Locate the cell with the specified text and output its [x, y] center coordinate. 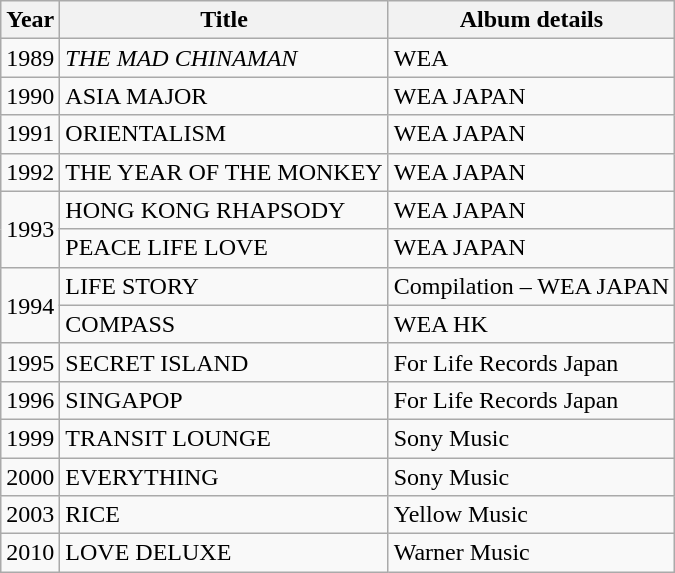
1995 [30, 362]
ASIA MAJOR [224, 96]
EVERYTHING [224, 477]
SINGAPOP [224, 400]
RICE [224, 515]
1989 [30, 58]
1992 [30, 172]
PEACE LIFE LOVE [224, 248]
Yellow Music [531, 515]
THE YEAR OF THE MONKEY [224, 172]
Title [224, 20]
Album details [531, 20]
1991 [30, 134]
Compilation – WEA JAPAN [531, 286]
2010 [30, 553]
ORIENTALISM [224, 134]
WEA HK [531, 324]
COMPASS [224, 324]
Year [30, 20]
1996 [30, 400]
SECRET ISLAND [224, 362]
WEA [531, 58]
Warner Music [531, 553]
2003 [30, 515]
2000 [30, 477]
1993 [30, 229]
1999 [30, 438]
1994 [30, 305]
LIFE STORY [224, 286]
LOVE DELUXE [224, 553]
THE MAD CHINAMAN [224, 58]
1990 [30, 96]
TRANSIT LOUNGE [224, 438]
HONG KONG RHAPSODY [224, 210]
